Identify which cell holds the provided text, then report its [X, Y] central coordinate. 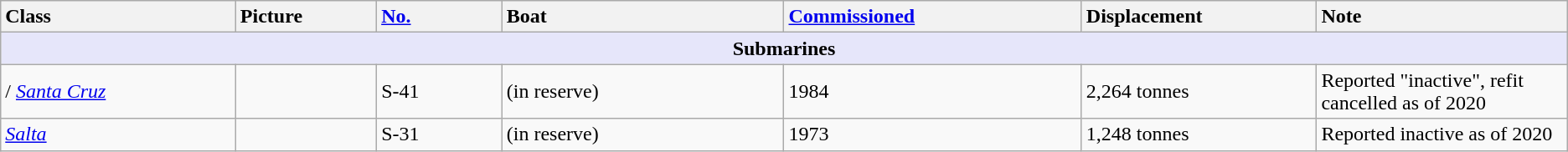
Submarines [784, 48]
No. [440, 17]
Note [1442, 17]
1,248 tonnes [1199, 134]
S-41 [440, 92]
Displacement [1199, 17]
2,264 tonnes [1199, 92]
Boat [643, 17]
Commissioned [933, 17]
Reported inactive as of 2020 [1442, 134]
1984 [933, 92]
Reported "inactive", refit cancelled as of 2020 [1442, 92]
Salta [119, 134]
Picture [306, 17]
1973 [933, 134]
Class [119, 17]
S-31 [440, 134]
/ Santa Cruz [119, 92]
